Detect which cell encompasses the target text, then output its (x, y) center coordinate. 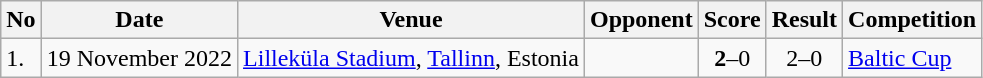
Baltic Cup (912, 58)
Lilleküla Stadium, Tallinn, Estonia (412, 58)
Score (732, 20)
1. (21, 58)
No (21, 20)
19 November 2022 (139, 58)
Date (139, 20)
Competition (912, 20)
Opponent (641, 20)
Result (804, 20)
Venue (412, 20)
